Find where the given text appears and provide that cell's center as (x, y) coordinate. 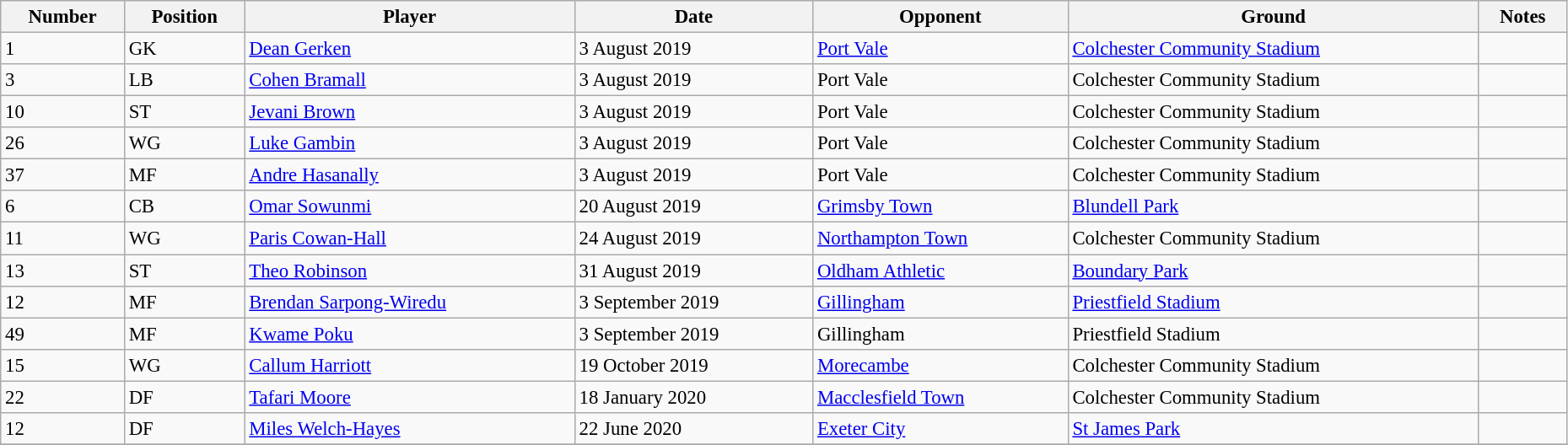
18 January 2020 (693, 397)
26 (62, 143)
31 August 2019 (693, 271)
22 June 2020 (693, 429)
LB (184, 80)
1 (62, 49)
Number (62, 17)
St James Park (1274, 429)
Date (693, 17)
Tafari Moore (410, 397)
Callum Harriott (410, 365)
Notes (1522, 17)
Player (410, 17)
Morecambe (940, 365)
Northampton Town (940, 239)
Grimsby Town (940, 206)
24 August 2019 (693, 239)
37 (62, 175)
Ground (1274, 17)
13 (62, 271)
22 (62, 397)
Dean Gerken (410, 49)
3 (62, 80)
Oldham Athletic (940, 271)
11 (62, 239)
Andre Hasanally (410, 175)
20 August 2019 (693, 206)
Paris Cowan-Hall (410, 239)
Blundell Park (1274, 206)
15 (62, 365)
Kwame Poku (410, 334)
Miles Welch-Hayes (410, 429)
Omar Sowunmi (410, 206)
GK (184, 49)
19 October 2019 (693, 365)
Opponent (940, 17)
Jevani Brown (410, 112)
Exeter City (940, 429)
Macclesfield Town (940, 397)
Brendan Sarpong-Wiredu (410, 302)
10 (62, 112)
CB (184, 206)
6 (62, 206)
49 (62, 334)
Theo Robinson (410, 271)
Boundary Park (1274, 271)
Cohen Bramall (410, 80)
Luke Gambin (410, 143)
Position (184, 17)
